Output the (x, y) coordinate of the center of the cell containing the given text.  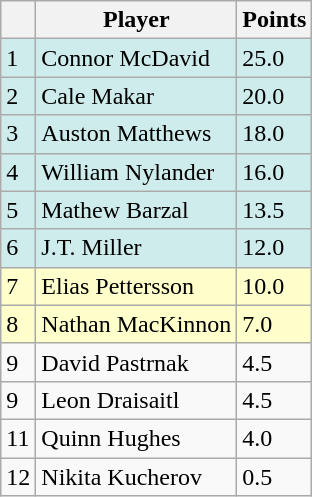
Nathan MacKinnon (136, 324)
18.0 (274, 134)
7.0 (274, 324)
2 (18, 96)
William Nylander (136, 172)
25.0 (274, 58)
7 (18, 286)
Quinn Hughes (136, 438)
Mathew Barzal (136, 210)
Auston Matthews (136, 134)
6 (18, 248)
Player (136, 20)
J.T. Miller (136, 248)
13.5 (274, 210)
16.0 (274, 172)
5 (18, 210)
Leon Draisaitl (136, 400)
1 (18, 58)
4.0 (274, 438)
8 (18, 324)
Cale Makar (136, 96)
Nikita Kucherov (136, 477)
3 (18, 134)
Elias Pettersson (136, 286)
11 (18, 438)
Connor McDavid (136, 58)
12.0 (274, 248)
12 (18, 477)
Points (274, 20)
20.0 (274, 96)
10.0 (274, 286)
David Pastrnak (136, 362)
0.5 (274, 477)
4 (18, 172)
